Locate the cell with the specified text and output its (X, Y) center coordinate. 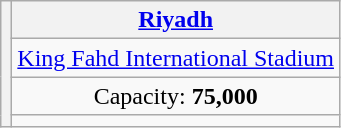
Riyadh (176, 20)
Capacity: 75,000 (176, 96)
King Fahd International Stadium (176, 58)
